Detect which cell encompasses the target text, then output its [X, Y] center coordinate. 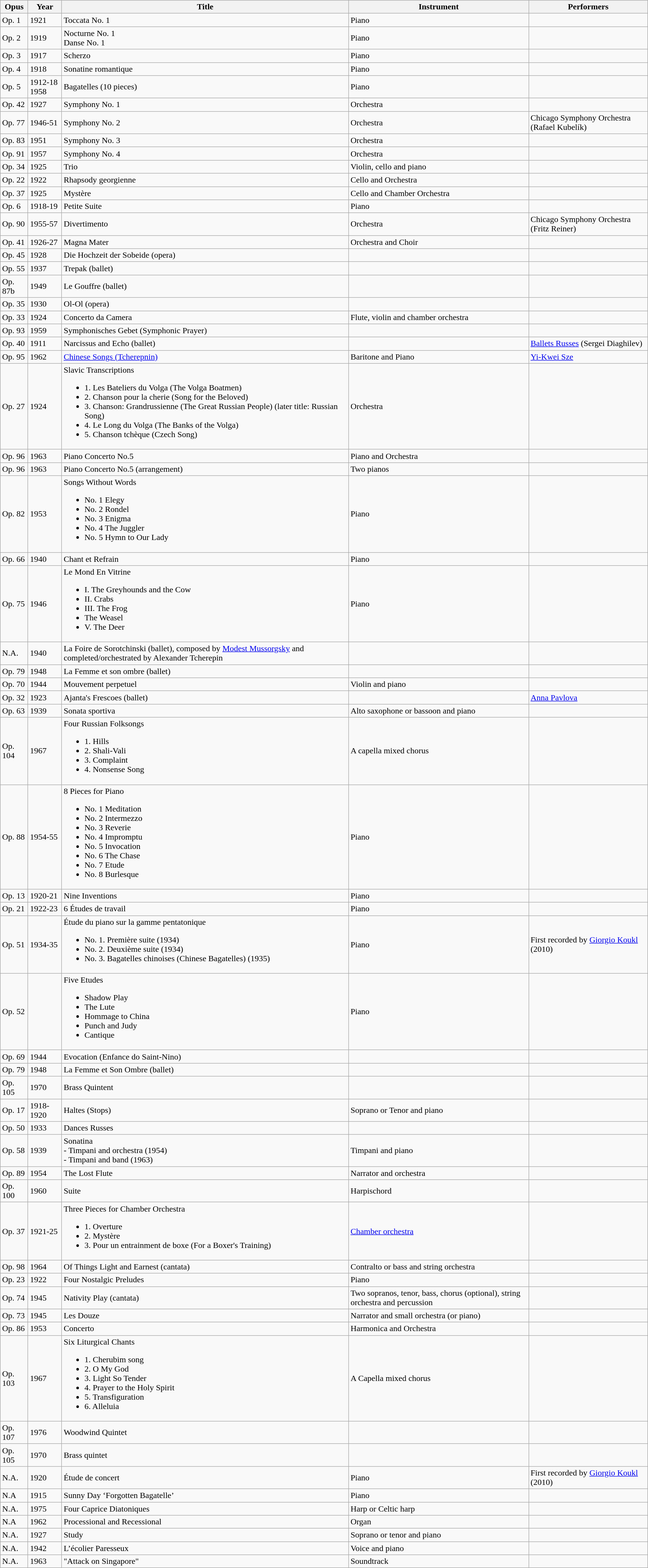
Four Caprice Diatoniques [205, 1508]
1922-23 [45, 909]
Nocturne No. 1Danse No. 1 [205, 38]
1957 [45, 153]
Four Nostalgic Preludes [205, 1280]
1960 [45, 1191]
Op. 34 [14, 167]
Brass quintet [205, 1455]
Dances Russes [205, 1128]
L’écolier Paresseux [205, 1548]
Op. 70 [14, 684]
Six Liturgical Chants1. Cherubim song2. O My God3. Light So Tender4. Prayer to the Holy Spirit5. Transfiguration6. Alleluia [205, 1378]
Die Hochzeit der Sobeide (opera) [205, 255]
Symphonisches Gebet (Symphonic Prayer) [205, 330]
Op. 82 [14, 514]
Ol-Ol (opera) [205, 304]
Op. 107 [14, 1433]
Op. 17 [14, 1110]
Of Things Light and Earnest (cantata) [205, 1267]
Haltes (Stops) [205, 1110]
Evocation (Enfance do Saint-Nino) [205, 1056]
La Femme et Son Ombre (ballet) [205, 1070]
Petite Suite [205, 206]
Op. 87b [14, 286]
1915 [45, 1495]
Op. 40 [14, 344]
Op. 63 [14, 711]
Op. 2 [14, 38]
Harmonica and Orchestra [439, 1329]
Five EtudesShadow PlayThe LuteHommage to ChinaPunch and JudyCantique [205, 1011]
Nativity Play (cantata) [205, 1297]
Op. 75 [14, 604]
Symphony No. 4 [205, 153]
The Lost Flute [205, 1173]
Piano Concerto No.5 (arrangement) [205, 469]
1976 [45, 1433]
Three Pieces for Chamber Orchestra1. Overture2. Mystère3. Pour un entrainment de boxe (For a Boxer's Training) [205, 1231]
Op. 104 [14, 751]
Soprano or tenor and piano [439, 1535]
Piano and Orchestra [439, 456]
Op. 27 [14, 406]
1911 [45, 344]
1912-181958 [45, 87]
Songs Without WordsNo. 1 ElegyNo. 2 RondelNo. 3 EnigmaNo. 4 The JugglerNo. 5 Hymn to Our Lady [205, 514]
Brass Quintent [205, 1088]
Op. 66 [14, 559]
1918-19 [45, 206]
Flute, violin and chamber orchestra [439, 317]
Symphony No. 1 [205, 105]
A Capella mixed chorus [439, 1378]
"Attack on Singapore" [205, 1561]
Symphony No. 2 [205, 123]
Organ [439, 1522]
1917 [45, 56]
Op. 88 [14, 837]
Étude de concert [205, 1478]
Rhapsody georgienne [205, 180]
6 Études de travail [205, 909]
Symphony No. 3 [205, 140]
Op. 95 [14, 357]
Trio [205, 167]
Contralto or bass and string orchestra [439, 1267]
Opus [14, 7]
Le Gouffre (ballet) [205, 286]
Op. 6 [14, 206]
1928 [45, 255]
Op. 51 [14, 944]
Chamber orchestra [439, 1231]
Nine Inventions [205, 896]
Op. 55 [14, 268]
Op. 103 [14, 1378]
1964 [45, 1267]
1921-25 [45, 1231]
1946-51 [45, 123]
Op. 23 [14, 1280]
1919 [45, 38]
Narcissus and Echo (ballet) [205, 344]
Concerto da Camera [205, 317]
Four Russian Folksongs1. Hills2. Shali-Vali3. Complaint4. Nonsense Song [205, 751]
Chicago Symphony Orchestra (Rafael Kubelík) [588, 123]
1934-35 [45, 944]
Narrator and orchestra [439, 1173]
Op. 52 [14, 1011]
Alto saxophone or bassoon and piano [439, 711]
Trepak (ballet) [205, 268]
Divertimento [205, 224]
1930 [45, 304]
Op. 90 [14, 224]
Op. 100 [14, 1191]
Chant et Refrain [205, 559]
Performers [588, 7]
Bagatelles (10 pieces) [205, 87]
Harp or Celtic harp [439, 1508]
Op. 41 [14, 242]
Les Douze [205, 1315]
Chinese Songs (Tcherepnin) [205, 357]
Op. 1 [14, 20]
Baritone and Piano [439, 357]
Op. 86 [14, 1329]
1920-21 [45, 896]
Op. 69 [14, 1056]
Op. 83 [14, 140]
Two pianos [439, 469]
Study [205, 1535]
Two sopranos, tenor, bass, chorus (optional), string orchestra and percussion [439, 1297]
Suite [205, 1191]
Anna Pavlova [588, 698]
Sunny Day ‘Forgotten Bagatelle’ [205, 1495]
1933 [45, 1128]
Sonatina- Timpani and orchestra (1954)- Timpani and band (1963) [205, 1151]
Piano Concerto No.5 [205, 456]
Concerto [205, 1329]
Title [205, 7]
Ballets Russes (Sergei Diaghilev) [588, 344]
Instrument [439, 7]
Scherzo [205, 56]
Mouvement perpetuel [205, 684]
1937 [45, 268]
Op. 50 [14, 1128]
Soundtrack [439, 1561]
Woodwind Quintet [205, 1433]
Violin, cello and piano [439, 167]
Le Mond En VitrineI. The Greyhounds and the CowII. CrabsIII. The FrogThe WeaselV. The Deer [205, 604]
1959 [45, 330]
1975 [45, 1508]
Op. 21 [14, 909]
Voice and piano [439, 1548]
Sonatine romantique [205, 69]
1942 [45, 1548]
Op. 58 [14, 1151]
Op. 93 [14, 330]
Op. 98 [14, 1267]
La Femme et son ombre (ballet) [205, 671]
Magna Mater [205, 242]
1954-55 [45, 837]
1949 [45, 286]
Yi-Kwei Sze [588, 357]
Mystère [205, 193]
Narrator and small orchestra (or piano) [439, 1315]
1946 [45, 604]
Toccata No. 1 [205, 20]
A capella mixed chorus [439, 751]
Soprano or Tenor and piano [439, 1110]
Op. 35 [14, 304]
1923 [45, 698]
Sonata sportiva [205, 711]
Harpischord [439, 1191]
Op. 74 [14, 1297]
1955-57 [45, 224]
Processional and Recessional [205, 1522]
Op. 33 [14, 317]
Op. 4 [14, 69]
Op. 22 [14, 180]
1918-1920 [45, 1110]
Op. 42 [14, 105]
Ajanta's Frescoes (ballet) [205, 698]
Op. 32 [14, 698]
1918 [45, 69]
Violin and piano [439, 684]
Op. 91 [14, 153]
Op. 5 [14, 87]
Cello and Chamber Orchestra [439, 193]
Cello and Orchestra [439, 180]
Year [45, 7]
Op. 3 [14, 56]
Timpani and piano [439, 1151]
Op. 73 [14, 1315]
1954 [45, 1173]
La Foire de Sorotchinski (ballet), composed by Modest Mussorgsky and completed/orchestrated by Alexander Tcherepin [205, 653]
Orchestra and Choir [439, 242]
Chicago Symphony Orchestra (Fritz Reiner) [588, 224]
Op. 89 [14, 1173]
Op. 45 [14, 255]
1951 [45, 140]
1926-27 [45, 242]
8 Pieces for PianoNo. 1 MeditationNo. 2 IntermezzoNo. 3 ReverieNo. 4 ImpromptuNo. 5 InvocationNo. 6 The ChaseNo. 7 EtudeNo. 8 Burlesque [205, 837]
1921 [45, 20]
Op. 77 [14, 123]
Op. 13 [14, 896]
1920 [45, 1478]
